Return the (x, y) coordinate for the center point of the cell that contains the specified text.  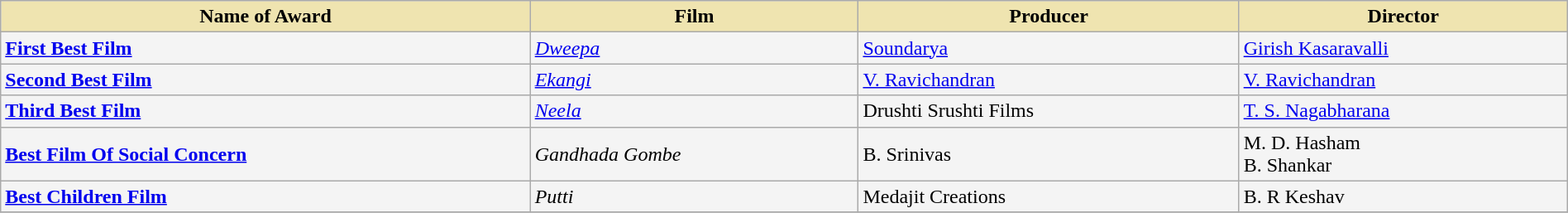
Director (1403, 17)
Film (695, 17)
Drushti Srushti Films (1049, 111)
Ekangi (695, 80)
Second Best Film (265, 80)
First Best Film (265, 48)
Neela (695, 111)
Best Children Film (265, 196)
Third Best Film (265, 111)
T. S. Nagabharana (1403, 111)
M. D. HashamB. Shankar (1403, 154)
Medajit Creations (1049, 196)
Dweepa (695, 48)
Name of Award (265, 17)
Producer (1049, 17)
Putti (695, 196)
Gandhada Gombe (695, 154)
Soundarya (1049, 48)
B. R Keshav (1403, 196)
Girish Kasaravalli (1403, 48)
Best Film Of Social Concern (265, 154)
B. Srinivas (1049, 154)
